Pinpoint the cell where the given text exists, returning its [x, y] midpoint coordinate. 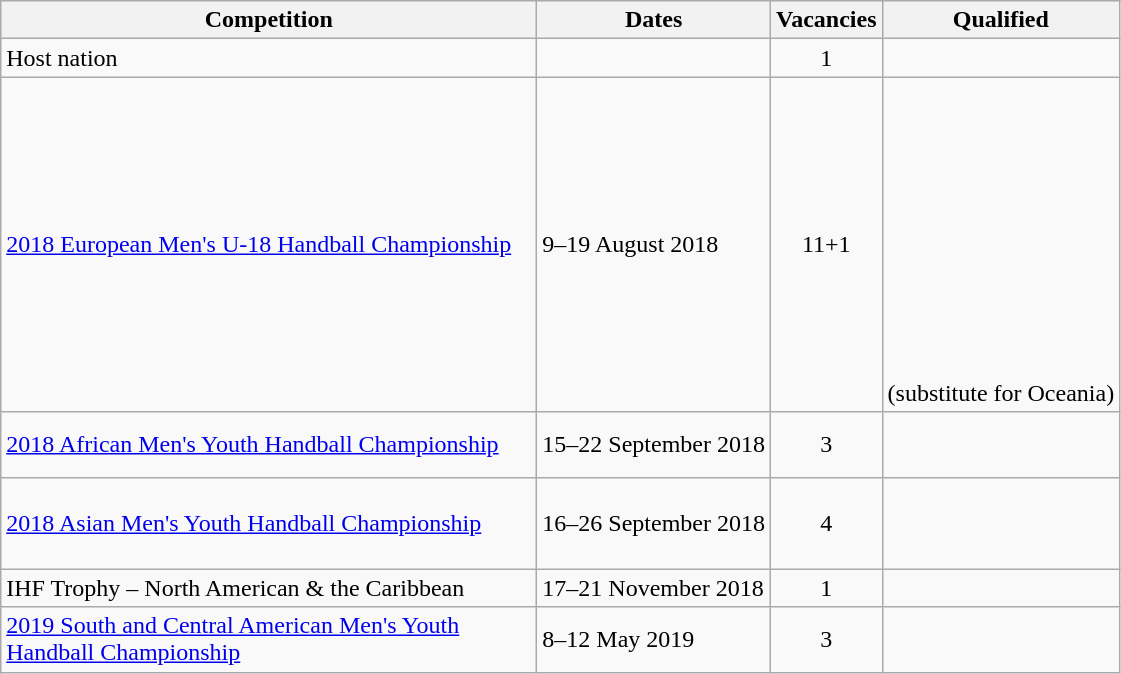
Dates [654, 20]
Host nation [269, 58]
2018 Asian Men's Youth Handball Championship [269, 523]
16–26 September 2018 [654, 523]
Vacancies [827, 20]
4 [827, 523]
2019 South and Central American Men's Youth Handball Championship [269, 640]
2018 European Men's U-18 Handball Championship [269, 244]
Qualified [1001, 20]
2018 African Men's Youth Handball Championship [269, 444]
Competition [269, 20]
9–19 August 2018 [654, 244]
11+1 [827, 244]
17–21 November 2018 [654, 588]
(substitute for Oceania) [1001, 244]
IHF Trophy – North American & the Caribbean [269, 588]
8–12 May 2019 [654, 640]
15–22 September 2018 [654, 444]
